Identify which cell holds the provided text, then report its (X, Y) central coordinate. 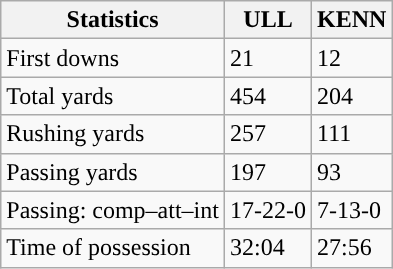
7-13-0 (352, 210)
Total yards (113, 96)
Passing yards (113, 172)
12 (352, 58)
111 (352, 134)
Passing: comp–att–int (113, 210)
257 (268, 134)
454 (268, 96)
First downs (113, 58)
204 (352, 96)
Time of possession (113, 248)
32:04 (268, 248)
197 (268, 172)
KENN (352, 20)
Rushing yards (113, 134)
27:56 (352, 248)
93 (352, 172)
ULL (268, 20)
Statistics (113, 20)
21 (268, 58)
17-22-0 (268, 210)
